Locate the cell with the specified text and output its (x, y) center coordinate. 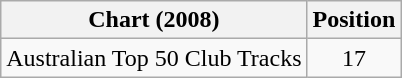
17 (354, 58)
Chart (2008) (154, 20)
Position (354, 20)
Australian Top 50 Club Tracks (154, 58)
